Determine the (x, y) coordinate at the center of the cell enclosing the given text.  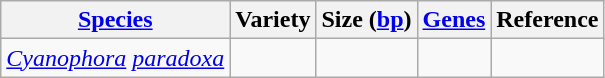
Size (bp) (366, 20)
Variety (273, 20)
Genes (454, 20)
Reference (548, 20)
Species (116, 20)
Cyanophora paradoxa (116, 58)
